Provide the (X, Y) coordinate of the cell's center where the given text is located.  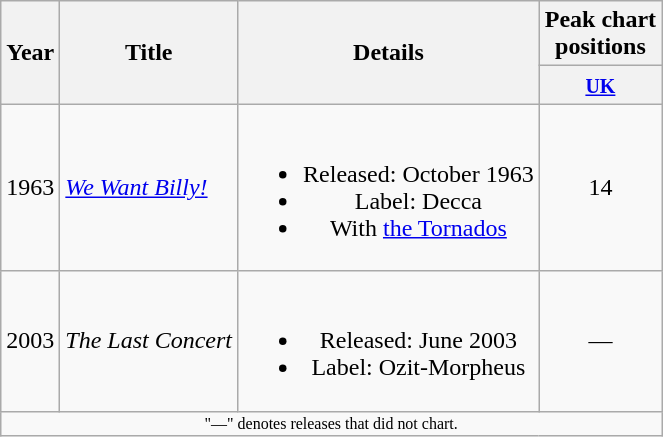
Title (149, 52)
Peak chartpositions (600, 34)
The Last Concert (149, 341)
"—" denotes releases that did not chart. (332, 423)
Released: October 1963Label: DeccaWith the Tornados (389, 188)
1963 (30, 188)
Details (389, 52)
Released: June 2003Label: Ozit-Morpheus (389, 341)
— (600, 341)
UK (600, 85)
2003 (30, 341)
Year (30, 52)
We Want Billy! (149, 188)
14 (600, 188)
